From the cell containing the given text, extract its center point as (x, y) coordinate. 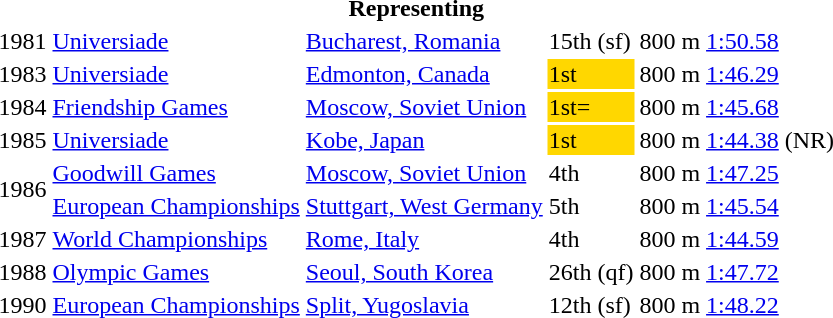
Kobe, Japan (424, 140)
Friendship Games (176, 107)
Bucharest, Romania (424, 41)
Goodwill Games (176, 173)
15th (sf) (591, 41)
Seoul, South Korea (424, 272)
26th (qf) (591, 272)
Edmonton, Canada (424, 74)
1st= (591, 107)
Olympic Games (176, 272)
European Championships (176, 206)
Rome, Italy (424, 239)
Stuttgart, West Germany (424, 206)
5th (591, 206)
World Championships (176, 239)
